Extract the (x, y) coordinate from the center of the cell holding the provided text.  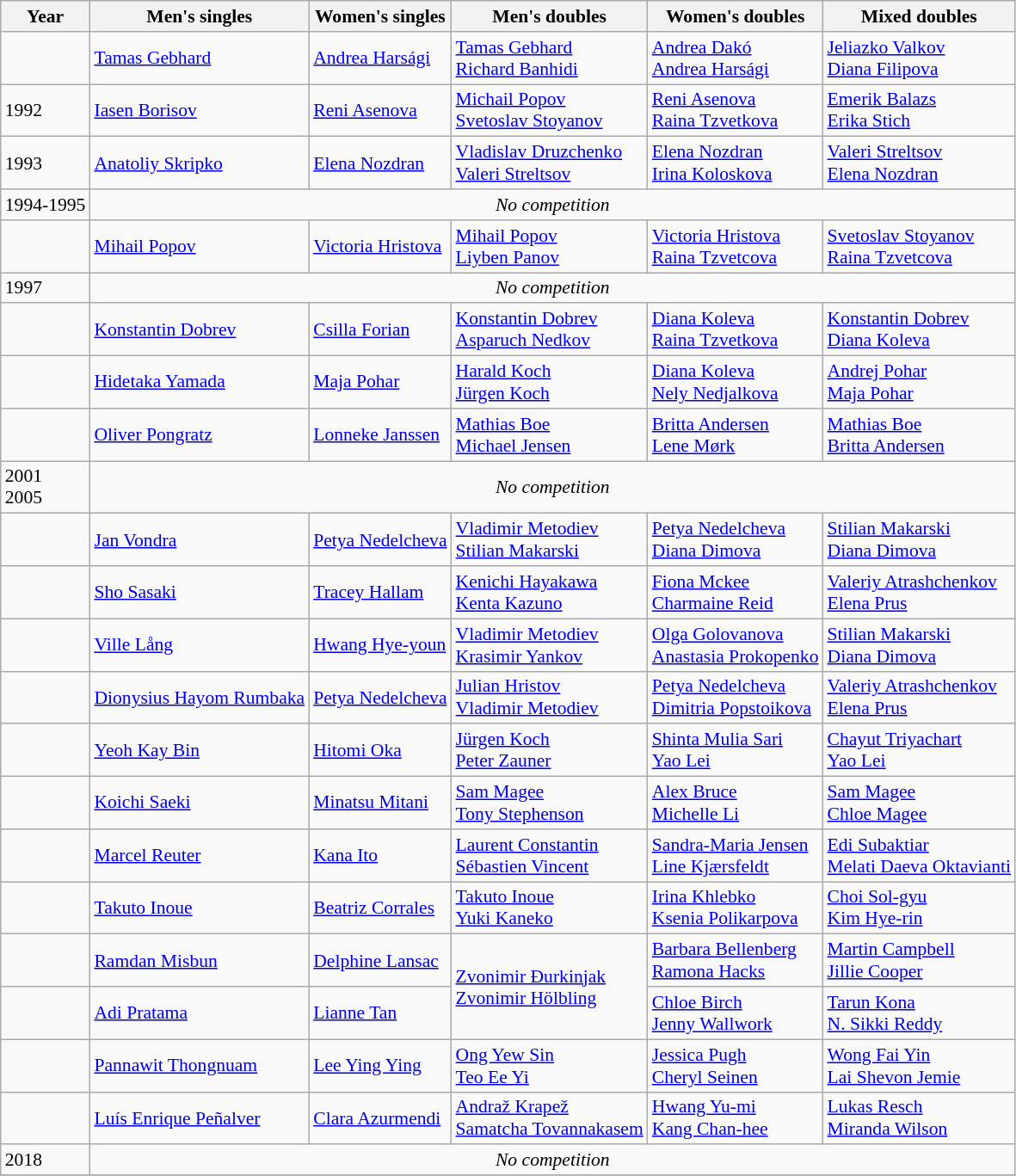
Takuto Inoue (200, 908)
Minatsu Mitani (380, 803)
Britta Andersen Lene Mørk (736, 435)
Sam Magee Tony Stephenson (550, 803)
Mihail Popov (200, 246)
2018 (46, 1161)
Jessica Pugh Cheryl Seinen (736, 1065)
1992 (46, 110)
Victoria Hristova Raina Tzvetcova (736, 246)
Martin Campbell Jillie Cooper (920, 960)
Tracey Hallam (380, 592)
Andrej Pohar Maja Pohar (920, 382)
Emerik Balazs Erika Stich (920, 110)
Wong Fai Yin Lai Shevon Jemie (920, 1065)
Tamas Gebhard (200, 58)
Petya Nedelcheva Diana Dimova (736, 540)
Chloe Birch Jenny Wallwork (736, 1013)
Laurent Constantin Sébastien Vincent (550, 855)
Barbara Bellenberg Ramona Hacks (736, 960)
Chayut Triyachart Yao Lei (920, 750)
Harald Koch Jürgen Koch (550, 382)
Lee Ying Ying (380, 1065)
1997 (46, 288)
Yeoh Kay Bin (200, 750)
Elena Nozdran Irina Koloskova (736, 163)
Edi Subaktiar Melati Daeva Oktavianti (920, 855)
Marcel Reuter (200, 855)
Hidetaka Yamada (200, 382)
Kenichi Hayakawa Kenta Kazuno (550, 592)
Michail Popov Svetoslav Stoyanov (550, 110)
Delphine Lansac (380, 960)
Zvonimir Đurkinjak Zvonimir Hölbling (550, 987)
Fiona Mckee Charmaine Reid (736, 592)
Reni Asenova (380, 110)
Lianne Tan (380, 1013)
Koichi Saeki (200, 803)
Clara Azurmendi (380, 1118)
Year (46, 16)
Ong Yew Sin Teo Ee Yi (550, 1065)
Elena Nozdran (380, 163)
Jan Vondra (200, 540)
Andrea Dakó Andrea Harsági (736, 58)
Jeliazko Valkov Diana Filipova (920, 58)
Women's singles (380, 16)
Women's doubles (736, 16)
Men's doubles (550, 16)
Sandra-Maria Jensen Line Kjærsfeldt (736, 855)
Olga Golovanova Anastasia Prokopenko (736, 645)
Mathias Boe Britta Andersen (920, 435)
Konstantin Dobrev Asparuch Nedkov (550, 330)
Choi Sol-gyu Kim Hye-rin (920, 908)
Anatoliy Skripko (200, 163)
Hwang Hye-youn (380, 645)
Mixed doubles (920, 16)
1994-1995 (46, 205)
Pannawit Thongnuam (200, 1065)
Adi Pratama (200, 1013)
Vladimir Metodiev Stilian Makarski (550, 540)
Sho Sasaki (200, 592)
Oliver Pongratz (200, 435)
Victoria Hristova (380, 246)
Konstantin Dobrev Diana Koleva (920, 330)
Beatriz Corrales (380, 908)
Vladislav Druzchenko Valeri Streltsov (550, 163)
Alex Bruce Michelle Li (736, 803)
Valeri Streltsov Elena Nozdran (920, 163)
Lukas Resch Miranda Wilson (920, 1118)
Hitomi Oka (380, 750)
Ramdan Misbun (200, 960)
Luís Enrique Peñalver (200, 1118)
Sam Magee Chloe Magee (920, 803)
Kana Ito (380, 855)
Shinta Mulia Sari Yao Lei (736, 750)
Mihail Popov Liyben Panov (550, 246)
Konstantin Dobrev (200, 330)
Irina Khlebko Ksenia Polikarpova (736, 908)
Andrea Harsági (380, 58)
Ville Lång (200, 645)
Diana Koleva Raina Tzvetkova (736, 330)
Csilla Forian (380, 330)
Andraž Krapež Samatcha Tovannakasem (550, 1118)
Maja Pohar (380, 382)
Reni Asenova Raina Tzvetkova (736, 110)
Dionysius Hayom Rumbaka (200, 697)
Lonneke Janssen (380, 435)
2001 2005 (46, 487)
Iasen Borisov (200, 110)
Julian Hristov Vladimir Metodiev (550, 697)
Petya Nedelcheva Dimitria Popstoikova (736, 697)
Diana Koleva Nely Nedjalkova (736, 382)
Hwang Yu-mi Kang Chan-hee (736, 1118)
Tamas Gebhard Richard Banhidi (550, 58)
Mathias Boe Michael Jensen (550, 435)
Jürgen Koch Peter Zauner (550, 750)
Tarun Kona N. Sikki Reddy (920, 1013)
Vladimir Metodiev Krasimir Yankov (550, 645)
1993 (46, 163)
Takuto Inoue Yuki Kaneko (550, 908)
Men's singles (200, 16)
Svetoslav Stoyanov Raina Tzvetcova (920, 246)
